Extract the [x, y] coordinate from the center of the cell holding the provided text.  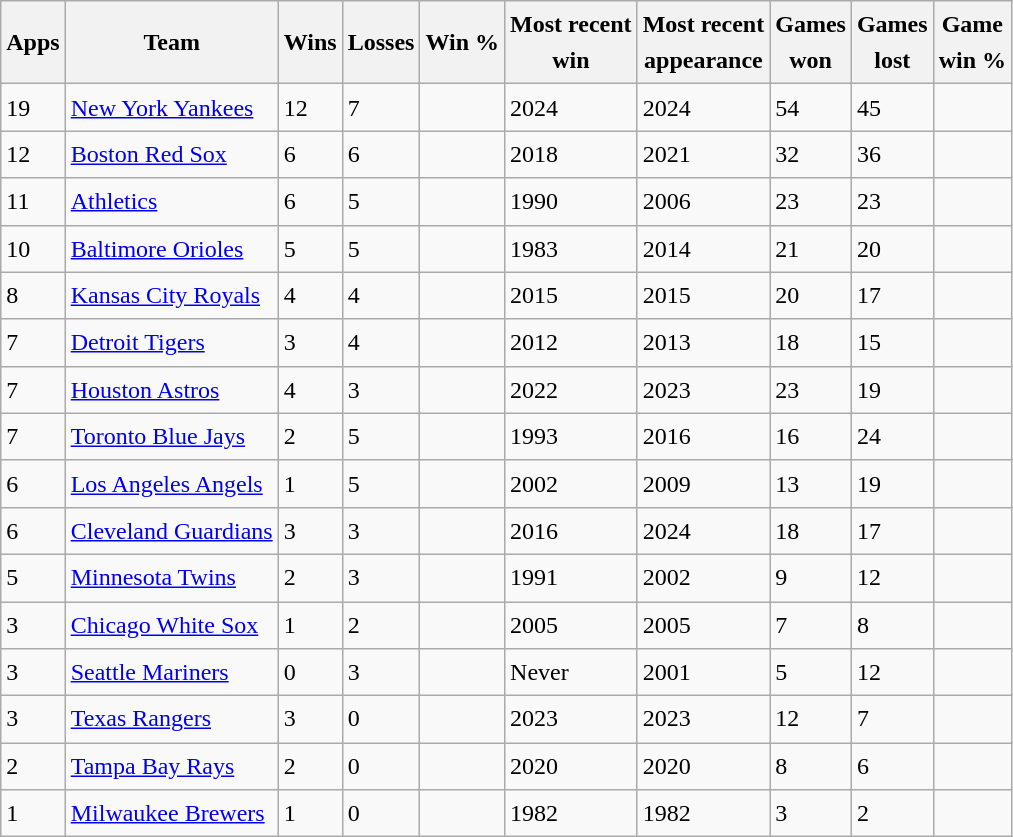
Gamewin % [972, 42]
Athletics [172, 202]
Gameswon [811, 42]
Tampa Bay Rays [172, 766]
2009 [704, 484]
New York Yankees [172, 108]
1990 [572, 202]
2014 [704, 248]
Los Angeles Angels [172, 484]
Most recentwin [572, 42]
36 [892, 154]
45 [892, 108]
Toronto Blue Jays [172, 436]
1993 [572, 436]
24 [892, 436]
Chicago White Sox [172, 626]
2001 [704, 672]
2022 [572, 390]
Milwaukee Brewers [172, 814]
13 [811, 484]
Cleveland Guardians [172, 530]
Detroit Tigers [172, 342]
Boston Red Sox [172, 154]
32 [811, 154]
Kansas City Royals [172, 296]
Apps [33, 42]
11 [33, 202]
Wins [310, 42]
9 [811, 578]
2013 [704, 342]
Gameslost [892, 42]
Seattle Mariners [172, 672]
54 [811, 108]
2006 [704, 202]
1983 [572, 248]
16 [811, 436]
Minnesota Twins [172, 578]
2021 [704, 154]
1991 [572, 578]
Baltimore Orioles [172, 248]
15 [892, 342]
21 [811, 248]
2012 [572, 342]
Most recentappearance [704, 42]
2018 [572, 154]
10 [33, 248]
Losses [381, 42]
Team [172, 42]
Texas Rangers [172, 720]
Houston Astros [172, 390]
Never [572, 672]
Win % [462, 42]
